Locate the cell with the specified text and output its [X, Y] center coordinate. 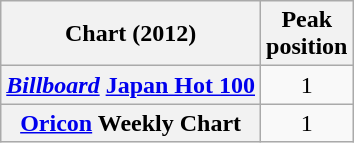
Oricon Weekly Chart [131, 123]
Billboard Japan Hot 100 [131, 85]
Peakposition [307, 34]
Chart (2012) [131, 34]
